From the cell containing the given text, extract its center point as [x, y] coordinate. 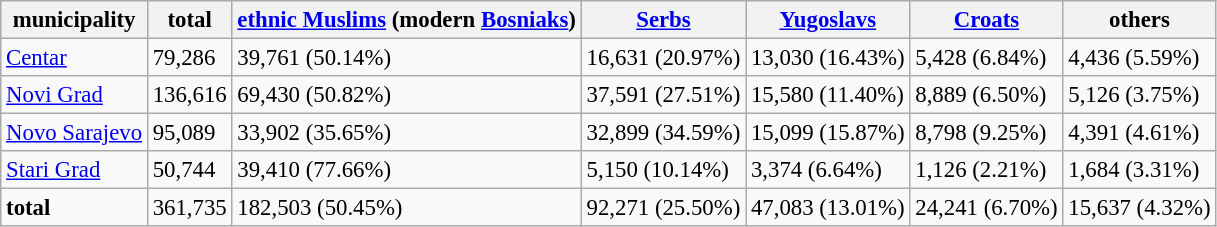
69,430 (50.82%) [406, 95]
Centar [74, 58]
50,744 [190, 170]
15,580 (11.40%) [828, 95]
136,616 [190, 95]
Stari Grad [74, 170]
Novi Grad [74, 95]
32,899 (34.59%) [663, 133]
4,436 (5.59%) [1140, 58]
33,902 (35.65%) [406, 133]
ethnic Muslims (modern Bosniaks) [406, 20]
15,099 (15.87%) [828, 133]
5,150 (10.14%) [663, 170]
15,637 (4.32%) [1140, 208]
92,271 (25.50%) [663, 208]
Croats [986, 20]
4,391 (4.61%) [1140, 133]
3,374 (6.64%) [828, 170]
95,089 [190, 133]
39,410 (77.66%) [406, 170]
8,889 (6.50%) [986, 95]
13,030 (16.43%) [828, 58]
municipality [74, 20]
8,798 (9.25%) [986, 133]
37,591 (27.51%) [663, 95]
24,241 (6.70%) [986, 208]
5,428 (6.84%) [986, 58]
Yugoslavs [828, 20]
361,735 [190, 208]
Serbs [663, 20]
1,126 (2.21%) [986, 170]
79,286 [190, 58]
Novo Sarajevo [74, 133]
others [1140, 20]
39,761 (50.14%) [406, 58]
182,503 (50.45%) [406, 208]
5,126 (3.75%) [1140, 95]
16,631 (20.97%) [663, 58]
47,083 (13.01%) [828, 208]
1,684 (3.31%) [1140, 170]
